Return [X, Y] of the center of cell containing provided text 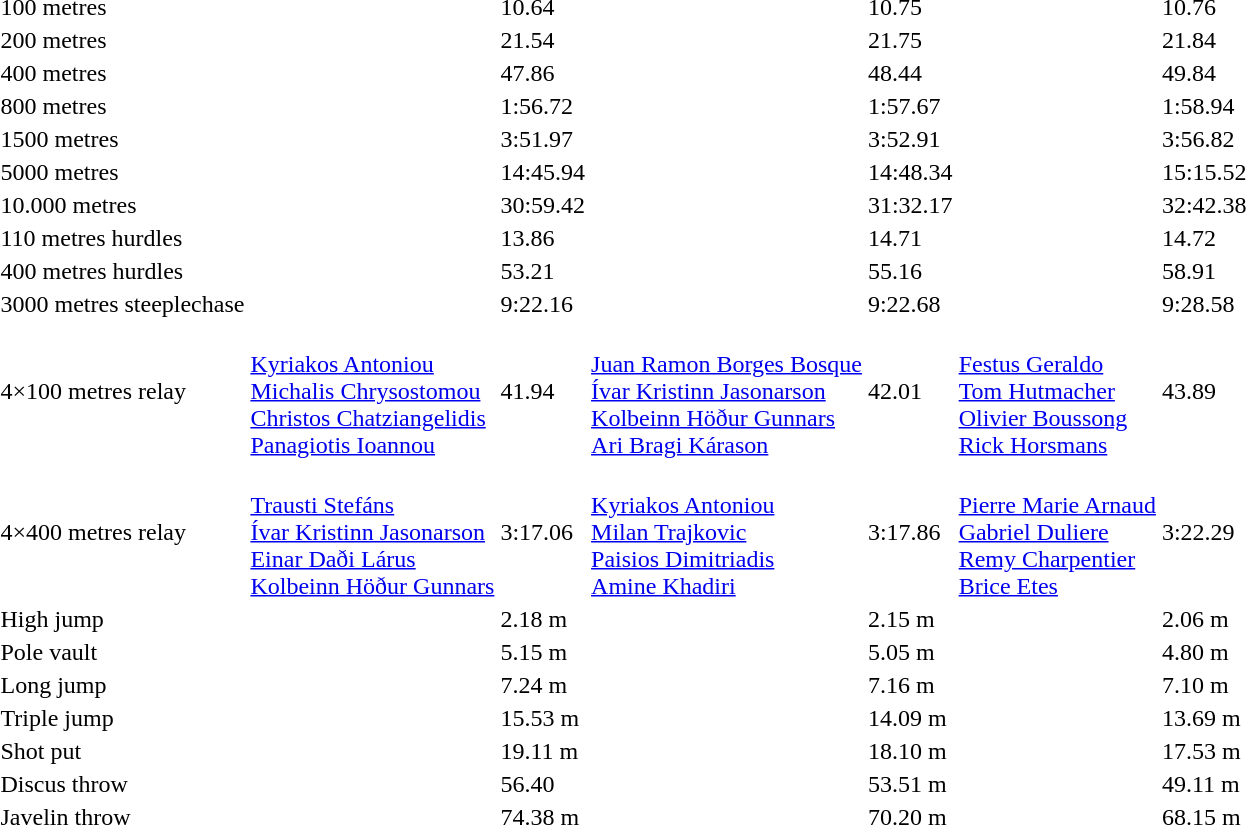
Trausti StefánsÍvar Kristinn JasonarsonEinar Daði LárusKolbeinn Höður Gunnars [372, 532]
1:57.67 [910, 106]
9:22.16 [543, 304]
9:22.68 [910, 304]
14:45.94 [543, 172]
2.15 m [910, 619]
Festus GeraldoTom HutmacherOlivier BoussongRick Horsmans [1057, 391]
Kyriakos AntoniouMichalis ChrysostomouChristos ChatziangelidisPanagiotis Ioannou [372, 391]
1:56.72 [543, 106]
19.11 m [543, 751]
53.51 m [910, 784]
31:32.17 [910, 205]
5.05 m [910, 652]
Juan Ramon Borges BosqueÍvar Kristinn JasonarsonKolbeinn Höður GunnarsAri Bragi Kárason [727, 391]
Pierre Marie ArnaudGabriel DuliereRemy CharpentierBrice Etes [1057, 532]
2.18 m [543, 619]
3:17.06 [543, 532]
15.53 m [543, 718]
21.54 [543, 40]
48.44 [910, 73]
56.40 [543, 784]
47.86 [543, 73]
7.16 m [910, 685]
18.10 m [910, 751]
42.01 [910, 391]
55.16 [910, 271]
7.24 m [543, 685]
53.21 [543, 271]
41.94 [543, 391]
3:17.86 [910, 532]
14:48.34 [910, 172]
14.71 [910, 238]
3:52.91 [910, 139]
Kyriakos AntoniouMilan TrajkovicPaisios DimitriadisAmine Khadiri [727, 532]
5.15 m [543, 652]
3:51.97 [543, 139]
21.75 [910, 40]
30:59.42 [543, 205]
14.09 m [910, 718]
13.86 [543, 238]
